Identify which cell holds the provided text, then report its (x, y) central coordinate. 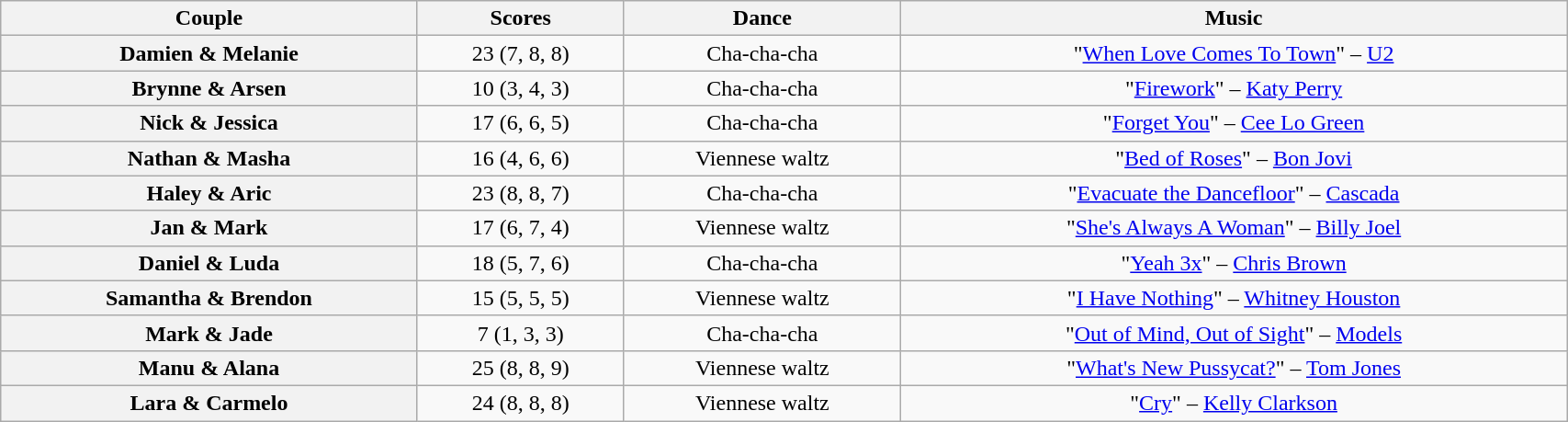
"Firework" – Katy Perry (1235, 88)
24 (8, 8, 8) (520, 403)
"Evacuate the Dancefloor" – Cascada (1235, 193)
Haley & Aric (209, 193)
Manu & Alana (209, 368)
"She's Always A Woman" – Billy Joel (1235, 228)
17 (6, 7, 4) (520, 228)
"What's New Pussycat?" – Tom Jones (1235, 368)
Jan & Mark (209, 228)
"Forget You" – Cee Lo Green (1235, 123)
"Yeah 3x" – Chris Brown (1235, 263)
Mark & Jade (209, 333)
10 (3, 4, 3) (520, 88)
Brynne & Arsen (209, 88)
Samantha & Brendon (209, 298)
"When Love Comes To Town" – U2 (1235, 53)
"I Have Nothing" – Whitney Houston (1235, 298)
Lara & Carmelo (209, 403)
"Bed of Roses" – Bon Jovi (1235, 158)
Damien & Melanie (209, 53)
Daniel & Luda (209, 263)
25 (8, 8, 9) (520, 368)
23 (8, 8, 7) (520, 193)
17 (6, 6, 5) (520, 123)
Scores (520, 18)
23 (7, 8, 8) (520, 53)
15 (5, 5, 5) (520, 298)
18 (5, 7, 6) (520, 263)
Nick & Jessica (209, 123)
Music (1235, 18)
Nathan & Masha (209, 158)
7 (1, 3, 3) (520, 333)
"Cry" – Kelly Clarkson (1235, 403)
Couple (209, 18)
"Out of Mind, Out of Sight" – Models (1235, 333)
16 (4, 6, 6) (520, 158)
Dance (762, 18)
